Pinpoint the cell where the given text exists, returning its [X, Y] midpoint coordinate. 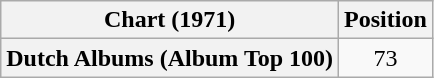
Position [386, 20]
73 [386, 58]
Chart (1971) [170, 20]
Dutch Albums (Album Top 100) [170, 58]
